Capture the cell that displays the provided text and extract its [x, y] central coordinate. 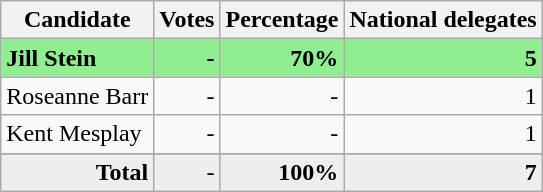
7 [443, 172]
National delegates [443, 20]
100% [282, 172]
Roseanne Barr [78, 96]
Percentage [282, 20]
Jill Stein [78, 58]
Candidate [78, 20]
Total [78, 172]
5 [443, 58]
Votes [187, 20]
70% [282, 58]
Kent Mesplay [78, 134]
